For the text-containing cell, return its midpoint in (x, y) coordinate format. 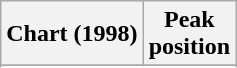
Peakposition (189, 34)
Chart (1998) (72, 34)
